For the text-containing cell, return its midpoint in (X, Y) coordinate format. 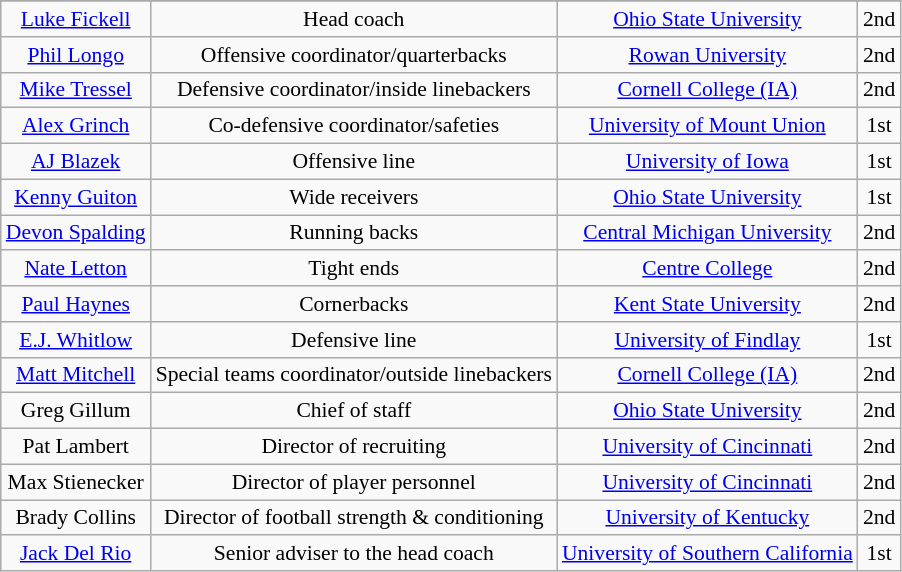
Devon Spalding (76, 233)
Brady Collins (76, 518)
Greg Gillum (76, 411)
Director of football strength & conditioning (354, 518)
Tight ends (354, 269)
E.J. Whitlow (76, 340)
University of Iowa (708, 162)
Pat Lambert (76, 447)
Head coach (354, 19)
Defensive coordinator/inside linebackers (354, 90)
Jack Del Rio (76, 554)
Kenny Guiton (76, 197)
Kent State University (708, 304)
Offensive coordinator/quarterbacks (354, 55)
Matt Mitchell (76, 375)
Senior adviser to the head coach (354, 554)
AJ Blazek (76, 162)
Central Michigan University (708, 233)
Special teams coordinator/outside linebackers (354, 375)
Co-defensive coordinator/safeties (354, 126)
Cornerbacks (354, 304)
Alex Grinch (76, 126)
Offensive line (354, 162)
Mike Tressel (76, 90)
Paul Haynes (76, 304)
Max Stienecker (76, 482)
Director of recruiting (354, 447)
Phil Longo (76, 55)
University of Findlay (708, 340)
University of Southern California (708, 554)
Wide receivers (354, 197)
Nate Letton (76, 269)
University of Mount Union (708, 126)
Centre College (708, 269)
Rowan University (708, 55)
Defensive line (354, 340)
Luke Fickell (76, 19)
Running backs (354, 233)
Director of player personnel (354, 482)
University of Kentucky (708, 518)
Chief of staff (354, 411)
